Pinpoint the cell where the given text exists, returning its (X, Y) midpoint coordinate. 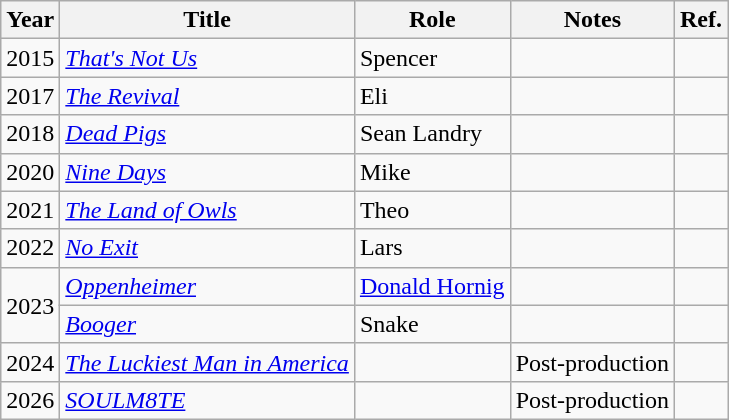
Notes (592, 20)
Nine Days (208, 172)
2017 (30, 96)
Donald Hornig (432, 286)
Dead Pigs (208, 134)
SOULM8TE (208, 400)
Role (432, 20)
No Exit (208, 248)
Theo (432, 210)
Eli (432, 96)
2015 (30, 58)
2022 (30, 248)
Snake (432, 324)
The Revival (208, 96)
Mike (432, 172)
Ref. (702, 20)
Title (208, 20)
Year (30, 20)
2020 (30, 172)
2024 (30, 362)
Sean Landry (432, 134)
2018 (30, 134)
The Land of Owls (208, 210)
Oppenheimer (208, 286)
Booger (208, 324)
That's Not Us (208, 58)
2026 (30, 400)
The Luckiest Man in America (208, 362)
Spencer (432, 58)
2021 (30, 210)
2023 (30, 305)
Lars (432, 248)
